From the cell containing the given text, extract its center point as [X, Y] coordinate. 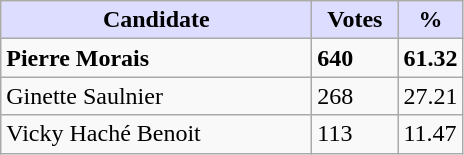
27.21 [430, 96]
Vicky Haché Benoit [156, 134]
Candidate [156, 20]
113 [355, 134]
268 [355, 96]
% [430, 20]
Ginette Saulnier [156, 96]
11.47 [430, 134]
Votes [355, 20]
61.32 [430, 58]
640 [355, 58]
Pierre Morais [156, 58]
